Return the (X, Y) coordinate for the center point of the cell that contains the specified text.  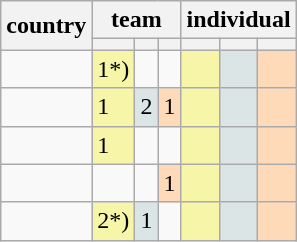
2 (146, 107)
individual (238, 20)
1*) (114, 69)
country (46, 26)
team (136, 20)
2*) (114, 221)
